Find where the given text appears and provide that cell's center as [X, Y] coordinate. 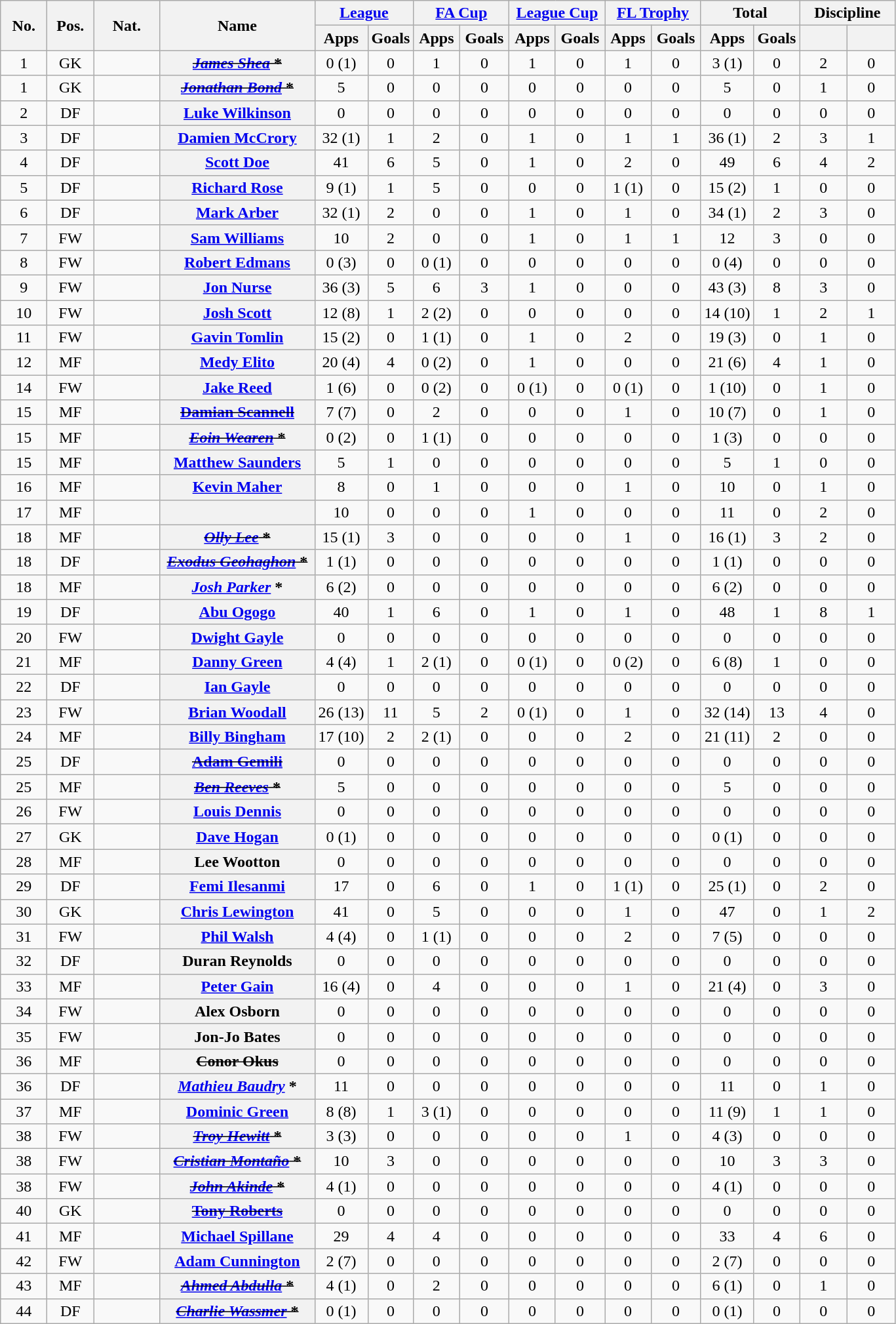
14 (10) [728, 313]
Adam Cunnington [237, 1261]
Dave Hogan [237, 837]
Damian Scannell [237, 412]
34 (1) [728, 212]
Femi Ilesanmi [237, 887]
16 (4) [341, 986]
11 (9) [728, 1112]
21 (11) [728, 737]
13 [777, 712]
Louis Dennis [237, 812]
Danny Green [237, 662]
Eoin Wearen * [237, 437]
32 (14) [728, 712]
Jon-Jo Bates [237, 1036]
19 [24, 612]
Conor Okus [237, 1061]
19 (3) [728, 338]
31 [24, 936]
FL Trophy [653, 13]
27 [24, 837]
Medy Elito [237, 363]
0 (4) [728, 262]
36 (3) [341, 287]
20 [24, 637]
Josh Parker * [237, 587]
Sam Williams [237, 237]
9 [24, 287]
35 [24, 1036]
Discipline [847, 13]
17 (10) [341, 737]
Billy Bingham [237, 737]
26 (13) [341, 712]
Mark Arber [237, 212]
Duran Reynolds [237, 961]
7 (7) [341, 412]
3 (3) [341, 1136]
Dominic Green [237, 1112]
32 [24, 961]
10 (7) [728, 412]
Exodus Geohaghon * [237, 562]
21 (4) [728, 986]
7 [24, 237]
Dwight Gayle [237, 637]
15 (1) [341, 537]
Charlie Wassmer * [237, 1311]
Ian Gayle [237, 687]
Name [237, 26]
6 (8) [728, 662]
Luke Wilkinson [237, 113]
Scott Doe [237, 163]
Phil Walsh [237, 936]
Robert Edmans [237, 262]
Tony Roberts [237, 1211]
Matthew Saunders [237, 462]
Josh Scott [237, 313]
Jon Nurse [237, 287]
1 (6) [341, 388]
42 [24, 1261]
Abu Ogogo [237, 612]
16 [24, 487]
Cristian Montaño * [237, 1161]
Ben Reeves * [237, 787]
2 (2) [437, 313]
Damien McCrory [237, 138]
34 [24, 1011]
12 (8) [341, 313]
James Shea * [237, 63]
49 [728, 163]
44 [24, 1311]
36 (1) [728, 138]
Michael Spillane [237, 1236]
28 [24, 862]
21 [24, 662]
Troy Hewitt * [237, 1136]
Jonathan Bond * [237, 88]
Jake Reed [237, 388]
37 [24, 1112]
Mathieu Baudry * [237, 1086]
14 [24, 388]
9 (1) [341, 188]
43 [24, 1286]
Adam Gemili [237, 762]
Pos. [71, 26]
8 (8) [341, 1112]
Chris Lewington [237, 912]
Gavin Tomlin [237, 338]
John Akinde * [237, 1186]
Brian Woodall [237, 712]
26 [24, 812]
21 (6) [728, 363]
23 [24, 712]
Olly Lee * [237, 537]
Total [750, 13]
1 (3) [728, 437]
6 (1) [728, 1286]
16 (1) [728, 537]
FA Cup [461, 13]
4 (3) [728, 1136]
Richard Rose [237, 188]
43 (3) [728, 287]
Peter Gain [237, 986]
24 [24, 737]
22 [24, 687]
0 (3) [341, 262]
7 (5) [728, 936]
25 (1) [728, 887]
47 [728, 912]
No. [24, 26]
Ahmed Abdulla * [237, 1286]
1 (10) [728, 388]
20 (4) [341, 363]
Kevin Maher [237, 487]
30 [24, 912]
Alex Osborn [237, 1011]
48 [728, 612]
League [364, 13]
Nat. [127, 26]
Lee Wootton [237, 862]
League Cup [557, 13]
